Determine the [x, y] coordinate at the center of the cell enclosing the given text.  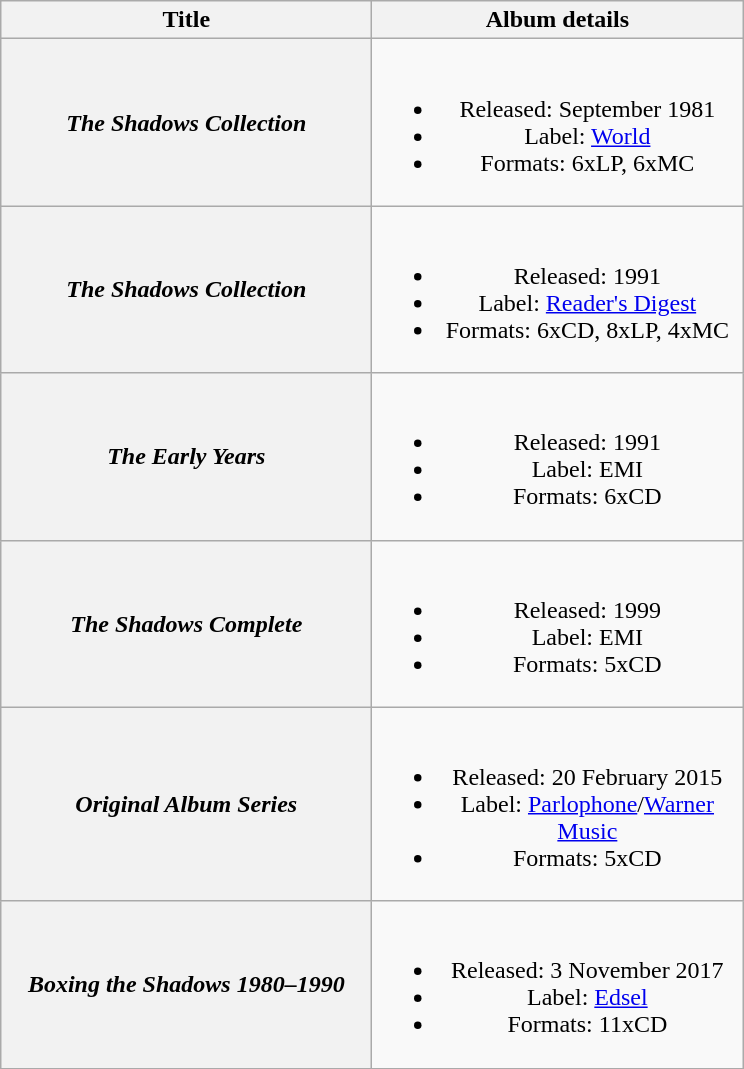
Released: 3 November 2017Label: EdselFormats: 11xCD [558, 984]
Title [186, 20]
Released: 1991Label: Reader's DigestFormats: 6xCD, 8xLP, 4xMC [558, 290]
The Shadows Complete [186, 624]
Released: 1991Label: EMIFormats: 6xCD [558, 456]
Released: 1999Label: EMIFormats: 5xCD [558, 624]
Released: September 1981Label: WorldFormats: 6xLP, 6xMC [558, 122]
Released: 20 February 2015Label: Parlophone/Warner MusicFormats: 5xCD [558, 804]
Original Album Series [186, 804]
The Early Years [186, 456]
Album details [558, 20]
Boxing the Shadows 1980–1990 [186, 984]
